Pinpoint the cell where the given text exists, returning its (X, Y) midpoint coordinate. 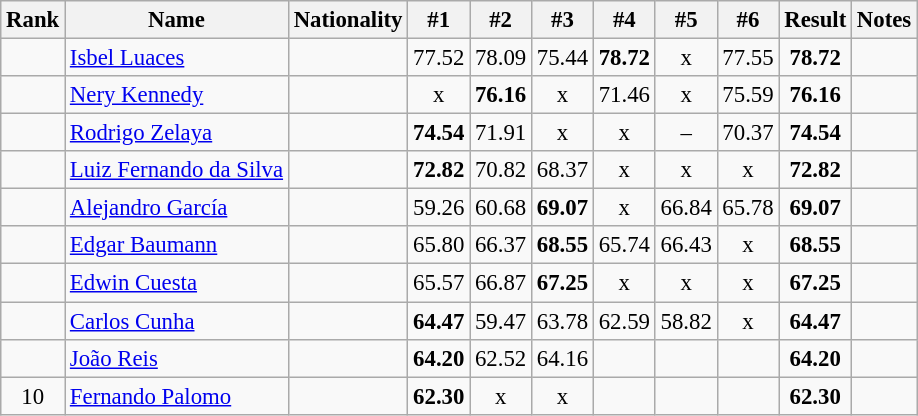
Isbel Luaces (177, 58)
Result (816, 20)
#6 (748, 20)
66.87 (501, 283)
#1 (439, 20)
66.43 (686, 245)
Edwin Cuesta (177, 283)
70.37 (748, 133)
Fernando Palomo (177, 396)
62.59 (624, 321)
66.37 (501, 245)
Rodrigo Zelaya (177, 133)
71.91 (501, 133)
71.46 (624, 95)
64.16 (563, 358)
Alejandro García (177, 208)
75.44 (563, 58)
Luiz Fernando da Silva (177, 170)
62.52 (501, 358)
#3 (563, 20)
Edgar Baumann (177, 245)
Rank (33, 20)
João Reis (177, 358)
77.52 (439, 58)
77.55 (748, 58)
75.59 (748, 95)
58.82 (686, 321)
Name (177, 20)
#5 (686, 20)
78.09 (501, 58)
65.80 (439, 245)
63.78 (563, 321)
65.74 (624, 245)
59.47 (501, 321)
Nationality (348, 20)
10 (33, 396)
#4 (624, 20)
60.68 (501, 208)
Notes (884, 20)
Carlos Cunha (177, 321)
68.37 (563, 170)
Nery Kennedy (177, 95)
#2 (501, 20)
65.78 (748, 208)
70.82 (501, 170)
59.26 (439, 208)
66.84 (686, 208)
65.57 (439, 283)
– (686, 133)
